Identify which cell holds the provided text, then report its [X, Y] central coordinate. 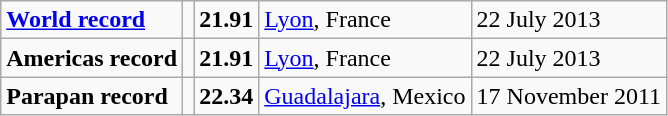
17 November 2011 [568, 96]
Parapan record [92, 96]
Americas record [92, 58]
World record [92, 20]
22.34 [226, 96]
Guadalajara, Mexico [365, 96]
